Capture the cell that displays the provided text and extract its (X, Y) central coordinate. 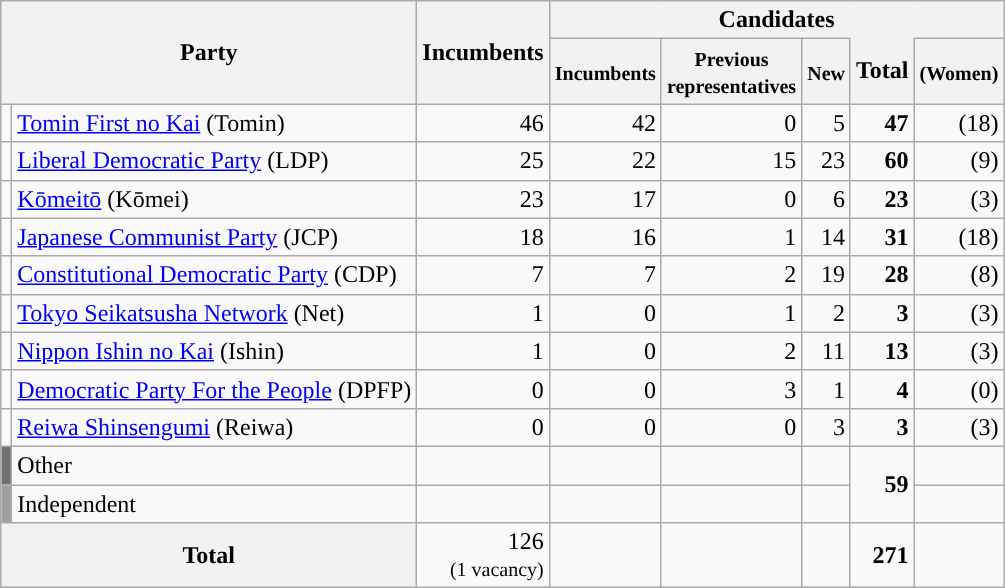
14 (826, 237)
Previousrepresentatives (731, 72)
(8) (959, 275)
271 (882, 556)
4 (882, 389)
13 (882, 351)
Party (209, 52)
25 (483, 161)
Democratic Party For the People (DPFP) (214, 389)
Tokyo Seikatsusha Network (Net) (214, 313)
42 (605, 123)
5 (826, 123)
Japanese Communist Party (JCP) (214, 237)
Tomin First no Kai (Tomin) (214, 123)
18 (483, 237)
19 (826, 275)
28 (882, 275)
(0) (959, 389)
46 (483, 123)
New (826, 72)
15 (731, 161)
Kōmeitō (Kōmei) (214, 199)
Candidates (776, 20)
126(1 vacancy) (483, 556)
(9) (959, 161)
Nippon Ishin no Kai (Ishin) (214, 351)
Reiwa Shinsengumi (Reiwa) (214, 427)
Constitutional Democratic Party (CDP) (214, 275)
Liberal Democratic Party (LDP) (214, 161)
17 (605, 199)
Other (214, 465)
60 (882, 161)
59 (882, 484)
Independent (214, 503)
6 (826, 199)
47 (882, 123)
(Women) (959, 72)
16 (605, 237)
22 (605, 161)
31 (882, 237)
11 (826, 351)
